Determine the (x, y) coordinate at the center of the cell enclosing the given text.  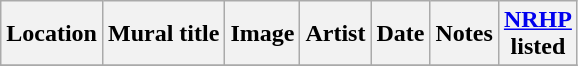
Notes (464, 34)
Artist (336, 34)
Location (52, 34)
Image (262, 34)
Mural title (163, 34)
Date (400, 34)
NRHPlisted (538, 34)
